Determine the (x, y) coordinate at the center of the cell enclosing the given text.  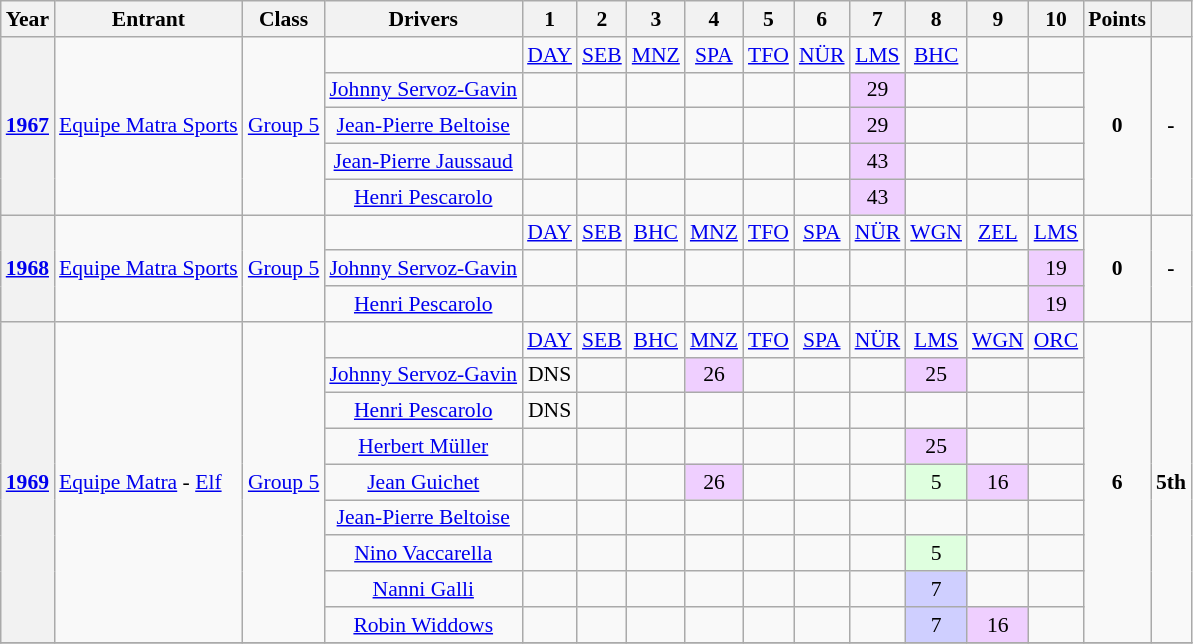
Nanni Galli (423, 589)
ORC (1056, 340)
Nino Vaccarella (423, 554)
Entrant (148, 19)
Herbert Müller (423, 447)
Points (1117, 19)
ZEL (998, 233)
Class (284, 19)
5th (1171, 482)
Jean-Pierre Jaussaud (423, 162)
Robin Widdows (423, 625)
8 (936, 19)
1968 (28, 268)
4 (714, 19)
1969 (28, 482)
Equipe Matra - Elf (148, 482)
Drivers (423, 19)
2 (602, 19)
Year (28, 19)
1 (550, 19)
9 (998, 19)
Jean Guichet (423, 482)
10 (1056, 19)
1967 (28, 126)
3 (656, 19)
